Locate the cell with the specified text and output its (X, Y) center coordinate. 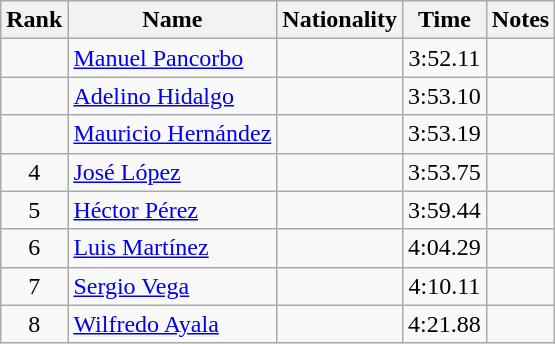
3:52.11 (445, 58)
José López (172, 172)
6 (34, 248)
Mauricio Hernández (172, 134)
Héctor Pérez (172, 210)
8 (34, 324)
3:53.10 (445, 96)
3:53.19 (445, 134)
4:04.29 (445, 248)
4:21.88 (445, 324)
Nationality (340, 20)
Name (172, 20)
Notes (520, 20)
Time (445, 20)
4 (34, 172)
3:59.44 (445, 210)
Manuel Pancorbo (172, 58)
3:53.75 (445, 172)
4:10.11 (445, 286)
Rank (34, 20)
Adelino Hidalgo (172, 96)
Wilfredo Ayala (172, 324)
7 (34, 286)
Luis Martínez (172, 248)
Sergio Vega (172, 286)
5 (34, 210)
